From the cell containing the given text, extract its center point as (x, y) coordinate. 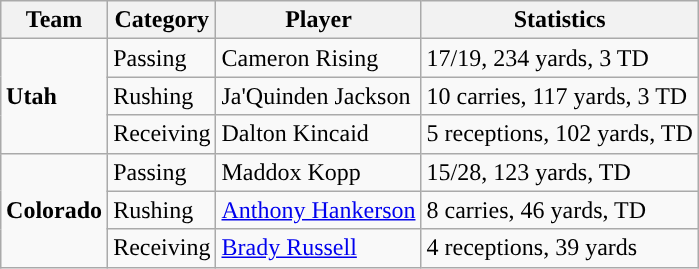
Player (318, 20)
Maddox Kopp (318, 172)
5 receptions, 102 yards, TD (560, 134)
Utah (54, 96)
Cameron Rising (318, 58)
17/19, 234 yards, 3 TD (560, 58)
Dalton Kincaid (318, 134)
Colorado (54, 210)
Statistics (560, 20)
Category (162, 20)
15/28, 123 yards, TD (560, 172)
8 carries, 46 yards, TD (560, 210)
Anthony Hankerson (318, 210)
10 carries, 117 yards, 3 TD (560, 96)
4 receptions, 39 yards (560, 248)
Team (54, 20)
Brady Russell (318, 248)
Ja'Quinden Jackson (318, 96)
